For the text-containing cell, return its midpoint in (X, Y) coordinate format. 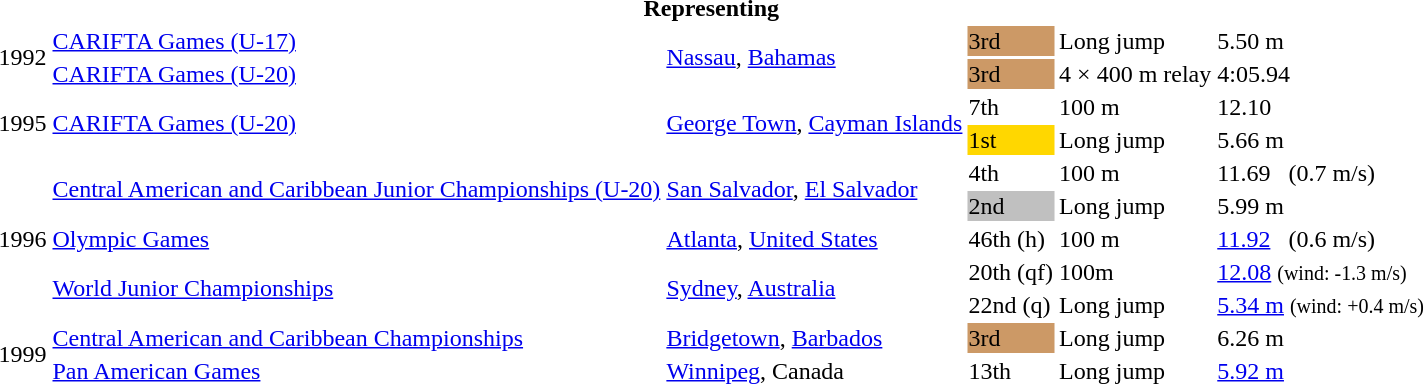
4th (1011, 173)
7th (1011, 107)
20th (qf) (1011, 272)
100m (1136, 272)
Sydney, Australia (814, 288)
George Town, Cayman Islands (814, 124)
Olympic Games (356, 239)
Central American and Caribbean Junior Championships (U-20) (356, 190)
Atlanta, United States (814, 239)
46th (h) (1011, 239)
Nassau, Bahamas (814, 58)
World Junior Championships (356, 288)
1st (1011, 140)
22nd (q) (1011, 305)
4 × 400 m relay (1136, 74)
CARIFTA Games (U-17) (356, 41)
San Salvador, El Salvador (814, 190)
2nd (1011, 206)
Central American and Caribbean Championships (356, 338)
Bridgetown, Barbados (814, 338)
